Return [x, y] of the center of cell containing provided text 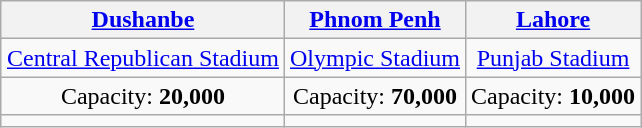
Dushanbe [142, 20]
Olympic Stadium [374, 58]
Lahore [554, 20]
Capacity: 70,000 [374, 96]
Punjab Stadium [554, 58]
Capacity: 20,000 [142, 96]
Phnom Penh [374, 20]
Capacity: 10,000 [554, 96]
Central Republican Stadium [142, 58]
